Search for the cell housing the specified text and yield its [X, Y] center coordinate. 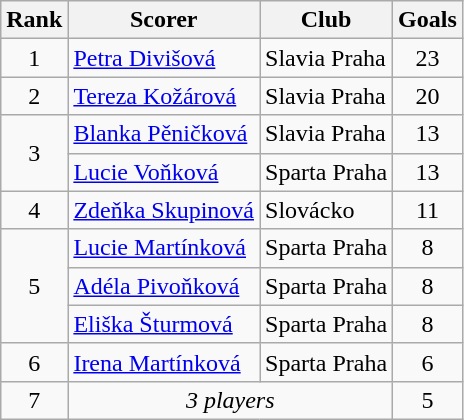
Rank [34, 20]
Lucie Voňková [164, 172]
11 [428, 210]
2 [34, 96]
Slovácko [326, 210]
1 [34, 58]
Eliška Šturmová [164, 324]
7 [34, 400]
Lucie Martínková [164, 248]
Irena Martínková [164, 362]
Petra Divišová [164, 58]
Tereza Kožárová [164, 96]
Zdeňka Skupinová [164, 210]
3 [34, 153]
20 [428, 96]
Club [326, 20]
Scorer [164, 20]
Goals [428, 20]
Blanka Pěničková [164, 134]
23 [428, 58]
4 [34, 210]
3 players [230, 400]
Adéla Pivoňková [164, 286]
